Capture the cell that displays the provided text and extract its (X, Y) central coordinate. 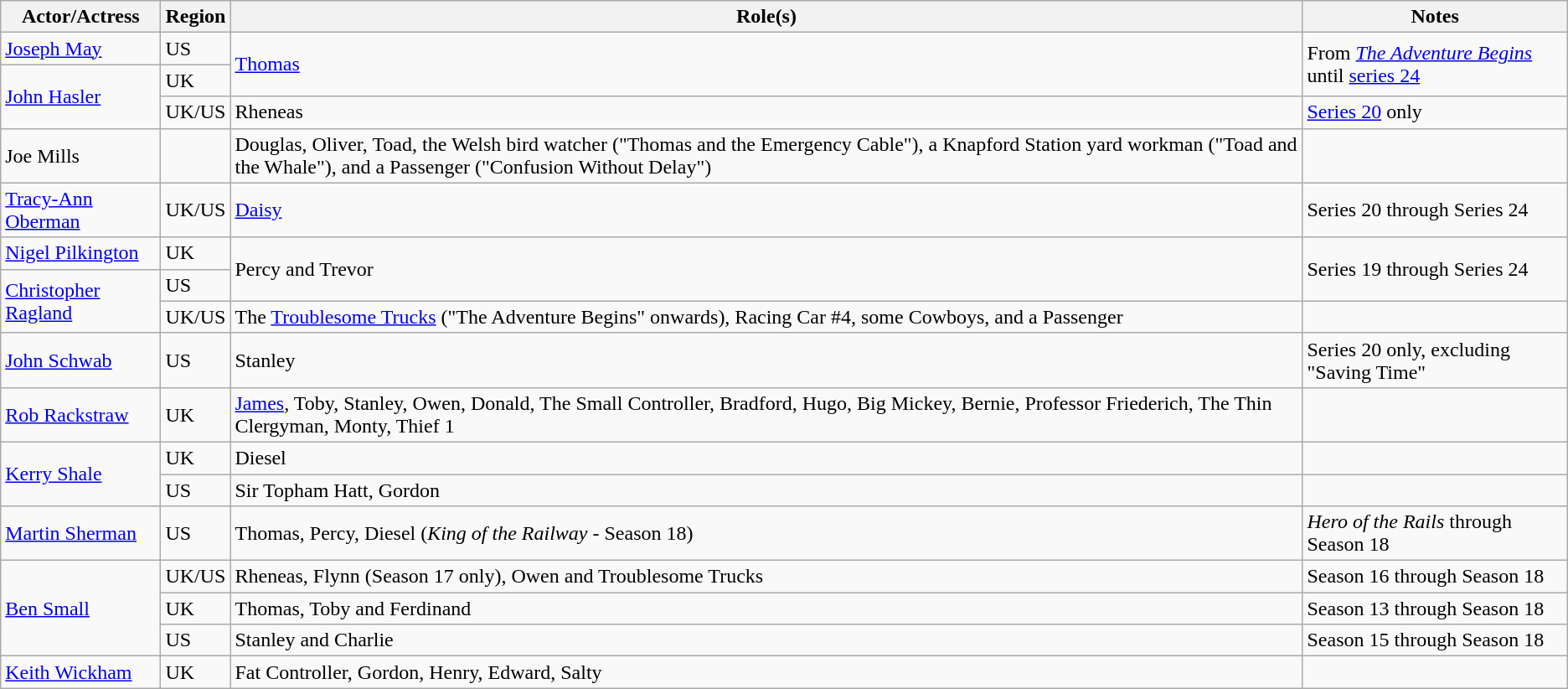
Season 15 through Season 18 (1435, 640)
Hero of the Rails through Season 18 (1435, 533)
Keith Wickham (80, 672)
Notes (1435, 17)
John Schwab (80, 360)
Series 20 through Series 24 (1435, 210)
Joe Mills (80, 156)
Thomas, Percy, Diesel (King of the Railway - Season 18) (766, 533)
Martin Sherman (80, 533)
Nigel Pilkington (80, 253)
Series 20 only (1435, 112)
Ben Small (80, 609)
Tracy-Ann Oberman (80, 210)
Joseph May (80, 49)
Season 13 through Season 18 (1435, 609)
Stanley (766, 360)
Season 16 through Season 18 (1435, 577)
Percy and Trevor (766, 269)
Role(s) (766, 17)
Christopher Ragland (80, 301)
Diesel (766, 458)
The Troublesome Trucks ("The Adventure Begins" onwards), Racing Car #4, some Cowboys, and a Passenger (766, 317)
Actor/Actress (80, 17)
Series 20 only, excluding "Saving Time" (1435, 360)
Series 19 through Series 24 (1435, 269)
Kerry Shale (80, 474)
Rheneas, Flynn (Season 17 only), Owen and Troublesome Trucks (766, 577)
Sir Topham Hatt, Gordon (766, 490)
Region (196, 17)
Thomas, Toby and Ferdinand (766, 609)
Thomas (766, 65)
Fat Controller, Gordon, Henry, Edward, Salty (766, 672)
Daisy (766, 210)
Stanley and Charlie (766, 640)
From The Adventure Begins until series 24 (1435, 65)
Rheneas (766, 112)
Rob Rackstraw (80, 414)
John Hasler (80, 96)
